Pinpoint the cell where the given text exists, returning its [X, Y] midpoint coordinate. 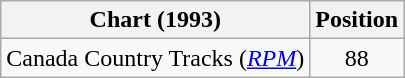
Canada Country Tracks (RPM) [156, 58]
Position [357, 20]
Chart (1993) [156, 20]
88 [357, 58]
